Detect which cell encompasses the target text, then output its [x, y] center coordinate. 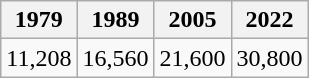
1989 [116, 20]
2005 [192, 20]
30,800 [270, 58]
2022 [270, 20]
11,208 [39, 58]
1979 [39, 20]
16,560 [116, 58]
21,600 [192, 58]
